Capture the cell that displays the provided text and extract its [x, y] central coordinate. 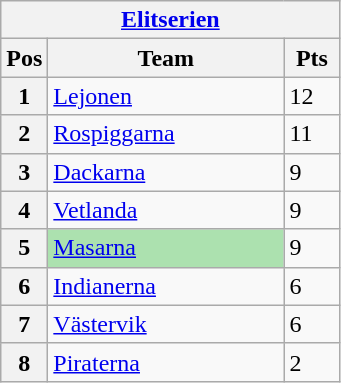
3 [24, 172]
Piraterna [166, 362]
Lejonen [166, 96]
7 [24, 324]
8 [24, 362]
Rospiggarna [166, 134]
Elitserien [170, 20]
Vetlanda [166, 210]
Masarna [166, 248]
5 [24, 248]
Dackarna [166, 172]
4 [24, 210]
Indianerna [166, 286]
Pos [24, 58]
12 [312, 96]
Västervik [166, 324]
11 [312, 134]
Pts [312, 58]
Team [166, 58]
1 [24, 96]
